Capture the cell that displays the provided text and extract its (x, y) central coordinate. 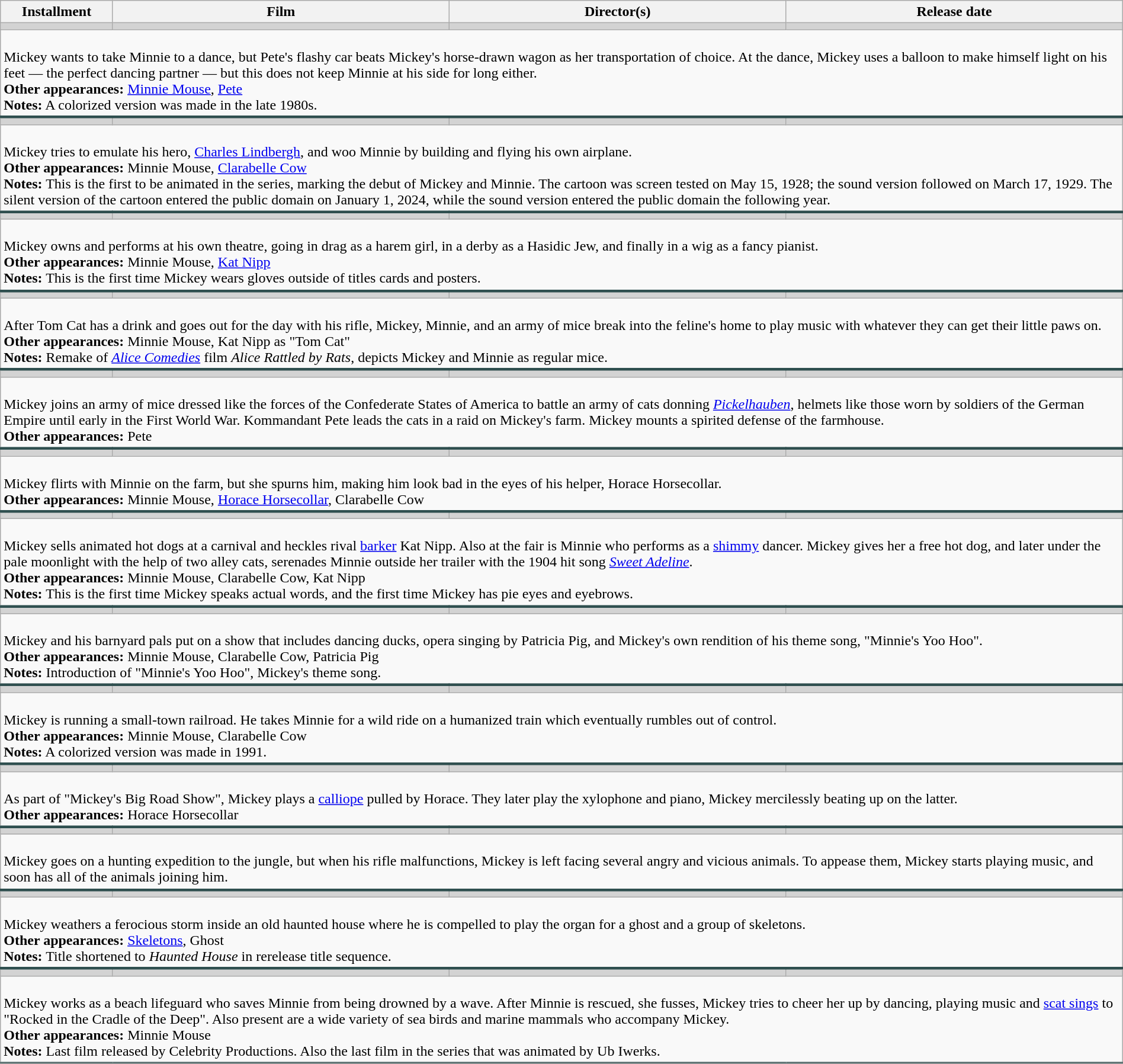
Release date (954, 12)
Installment (57, 12)
Film (281, 12)
Director(s) (618, 12)
